Output the [X, Y] coordinate of the center of the cell containing the given text.  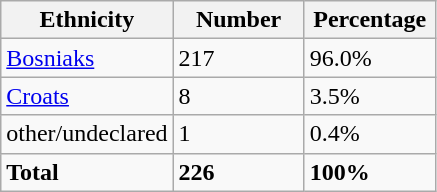
Ethnicity [87, 20]
1 [238, 134]
Total [87, 172]
226 [238, 172]
100% [370, 172]
0.4% [370, 134]
Bosniaks [87, 58]
96.0% [370, 58]
Percentage [370, 20]
Croats [87, 96]
other/undeclared [87, 134]
217 [238, 58]
Number [238, 20]
8 [238, 96]
3.5% [370, 96]
